For the text-containing cell, return its midpoint in [X, Y] coordinate format. 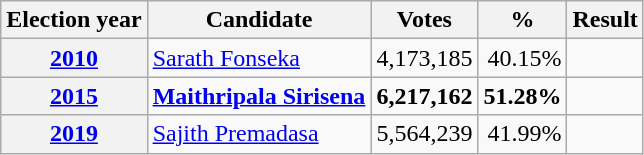
2015 [74, 96]
5,564,239 [424, 134]
Result [605, 20]
Maithripala Sirisena [259, 96]
40.15% [522, 58]
4,173,185 [424, 58]
2010 [74, 58]
51.28% [522, 96]
41.99% [522, 134]
6,217,162 [424, 96]
2019 [74, 134]
Votes [424, 20]
Candidate [259, 20]
Sajith Premadasa [259, 134]
Election year [74, 20]
Sarath Fonseka [259, 58]
% [522, 20]
